Identify which cell holds the provided text, then report its [x, y] central coordinate. 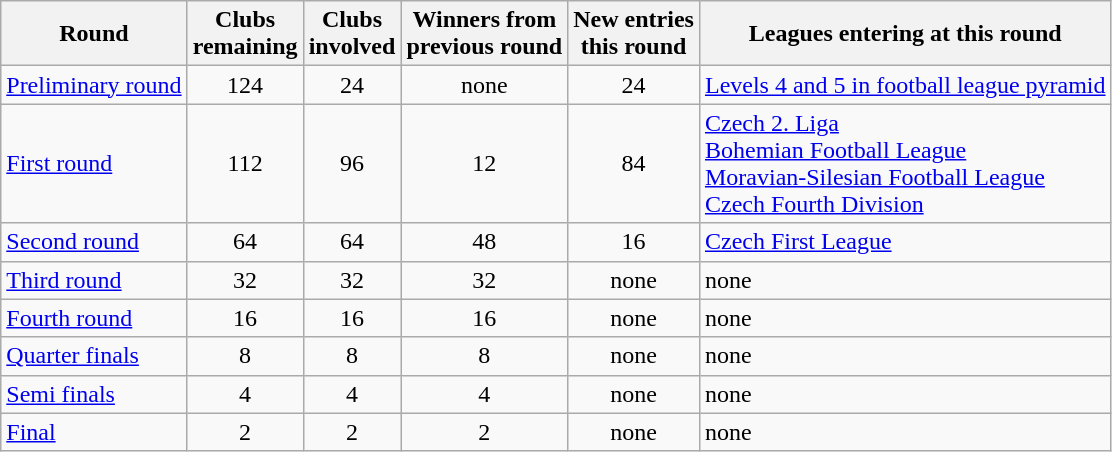
Quarter finals [94, 356]
Leagues entering at this round [905, 34]
Preliminary round [94, 85]
84 [634, 164]
Round [94, 34]
Clubsinvolved [352, 34]
First round [94, 164]
Fourth round [94, 318]
Czech First League [905, 242]
Final [94, 432]
Second round [94, 242]
112 [245, 164]
124 [245, 85]
Winners fromprevious round [484, 34]
Clubsremaining [245, 34]
48 [484, 242]
Semi finals [94, 394]
Third round [94, 280]
Levels 4 and 5 in football league pyramid [905, 85]
96 [352, 164]
12 [484, 164]
New entriesthis round [634, 34]
Czech 2. LigaBohemian Football LeagueMoravian-Silesian Football LeagueCzech Fourth Division [905, 164]
